Return (X, Y) of the center of cell containing provided text 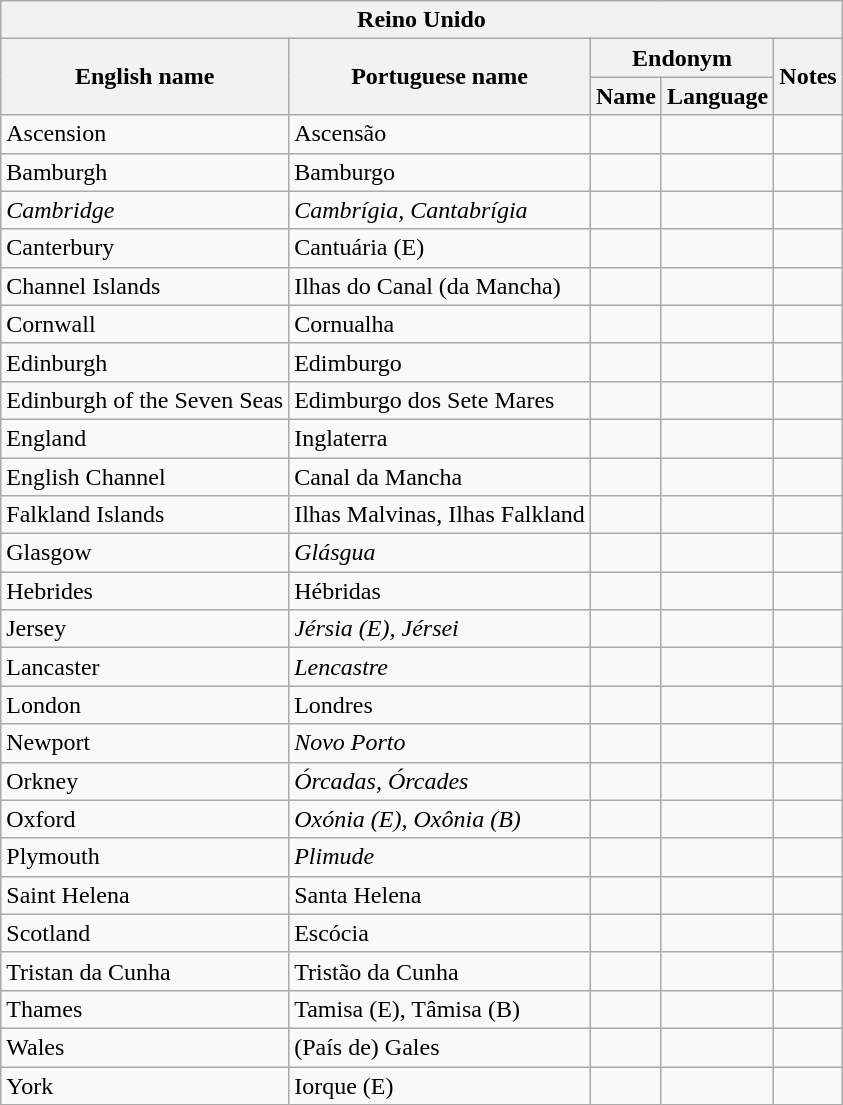
Channel Islands (145, 286)
Newport (145, 743)
Oxónia (E), Oxônia (B) (440, 819)
English name (145, 77)
Ascension (145, 134)
Reino Unido (422, 20)
Inglaterra (440, 438)
Órcadas, Órcades (440, 781)
Name (626, 96)
Tristan da Cunha (145, 971)
Thames (145, 1009)
(País de) Gales (440, 1047)
Canterbury (145, 248)
Cambridge (145, 210)
Endonym (682, 58)
Cantuária (E) (440, 248)
Ilhas Malvinas, Ilhas Falkland (440, 515)
Wales (145, 1047)
Lancaster (145, 667)
Bamburgo (440, 172)
Scotland (145, 933)
Hebrides (145, 591)
Oxford (145, 819)
Edinburgh (145, 362)
Tamisa (E), Tâmisa (B) (440, 1009)
Plymouth (145, 857)
Saint Helena (145, 895)
Glásgua (440, 553)
Lencastre (440, 667)
Cornualha (440, 324)
Edimburgo dos Sete Mares (440, 400)
Cornwall (145, 324)
Ilhas do Canal (da Mancha) (440, 286)
Canal da Mancha (440, 477)
Iorque (E) (440, 1085)
Language (717, 96)
England (145, 438)
York (145, 1085)
Edimburgo (440, 362)
Notes (808, 77)
Santa Helena (440, 895)
Escócia (440, 933)
Ascensão (440, 134)
Falkland Islands (145, 515)
Portuguese name (440, 77)
Novo Porto (440, 743)
London (145, 705)
English Channel (145, 477)
Hébridas (440, 591)
Jérsia (E), Jérsei (440, 629)
Bamburgh (145, 172)
Tristão da Cunha (440, 971)
Edinburgh of the Seven Seas (145, 400)
Londres (440, 705)
Orkney (145, 781)
Glasgow (145, 553)
Plimude (440, 857)
Cambrígia, Cantabrígia (440, 210)
Jersey (145, 629)
